Return the (X, Y) coordinate for the center point of the cell that contains the specified text.  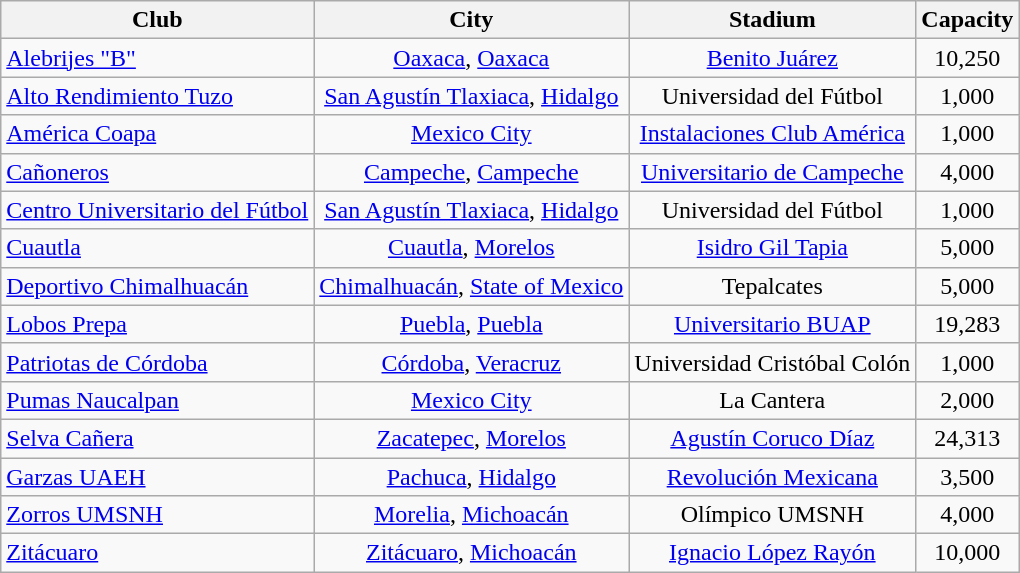
Stadium (772, 20)
Selva Cañera (158, 438)
Club (158, 20)
Zacatepec, Morelos (472, 438)
Deportivo Chimalhuacán (158, 286)
Instalaciones Club América (772, 134)
Chimalhuacán, State of Mexico (472, 286)
América Coapa (158, 134)
Centro Universitario del Fútbol (158, 210)
Isidro Gil Tapia (772, 248)
Benito Juárez (772, 58)
2,000 (968, 400)
Tepalcates (772, 286)
10,000 (968, 553)
Morelia, Michoacán (472, 515)
Revolución Mexicana (772, 477)
Olímpico UMSNH (772, 515)
24,313 (968, 438)
Garzas UAEH (158, 477)
La Cantera (772, 400)
Córdoba, Veracruz (472, 362)
Capacity (968, 20)
Ignacio López Rayón (772, 553)
Campeche, Campeche (472, 172)
Universidad Cristóbal Colón (772, 362)
Zitácuaro, Michoacán (472, 553)
Zorros UMSNH (158, 515)
Lobos Prepa (158, 324)
Cuautla, Morelos (472, 248)
Oaxaca, Oaxaca (472, 58)
Patriotas de Córdoba (158, 362)
Zitácuaro (158, 553)
Pachuca, Hidalgo (472, 477)
Universitario BUAP (772, 324)
10,250 (968, 58)
Alebrijes "B" (158, 58)
19,283 (968, 324)
Puebla, Puebla (472, 324)
Alto Rendimiento Tuzo (158, 96)
City (472, 20)
Cuautla (158, 248)
Agustín Coruco Díaz (772, 438)
Universitario de Campeche (772, 172)
3,500 (968, 477)
Pumas Naucalpan (158, 400)
Cañoneros (158, 172)
